For the text-containing cell, return its midpoint in (x, y) coordinate format. 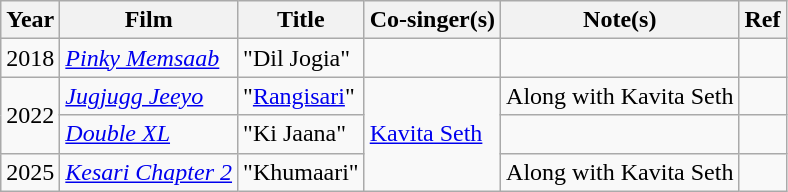
Kesari Chapter 2 (149, 172)
"Dil Jogia" (302, 58)
Ref (762, 20)
"Rangisari" (302, 96)
"Ki Jaana" (302, 134)
Year (30, 20)
2022 (30, 115)
Title (302, 20)
Note(s) (620, 20)
"Khumaari" (302, 172)
Pinky Memsaab (149, 58)
2025 (30, 172)
Double XL (149, 134)
Film (149, 20)
Jugjugg Jeeyo (149, 96)
2018 (30, 58)
Kavita Seth (432, 134)
Co-singer(s) (432, 20)
